Output the [x, y] coordinate of the center of the cell containing the given text.  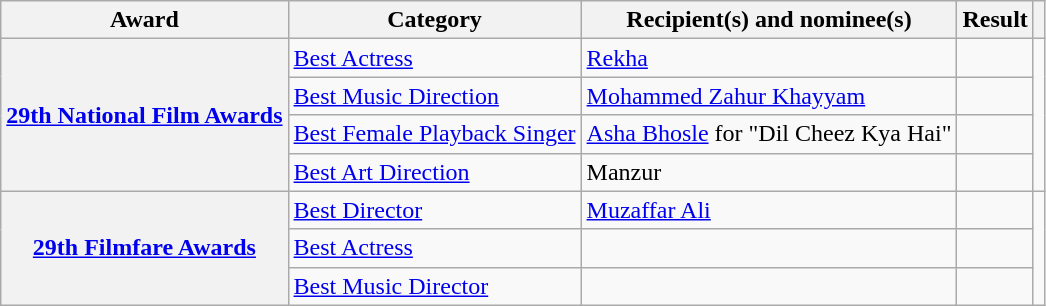
Best Director [434, 210]
Best Music Direction [434, 96]
Asha Bhosle for "Dil Cheez Kya Hai" [769, 134]
Result [995, 20]
Category [434, 20]
29th Filmfare Awards [144, 248]
Best Female Playback Singer [434, 134]
Manzur [769, 172]
Best Art Direction [434, 172]
29th National Film Awards [144, 115]
Muzaffar Ali [769, 210]
Mohammed Zahur Khayyam [769, 96]
Best Music Director [434, 286]
Rekha [769, 58]
Recipient(s) and nominee(s) [769, 20]
Award [144, 20]
